Locate the cell with the specified text and output its (X, Y) center coordinate. 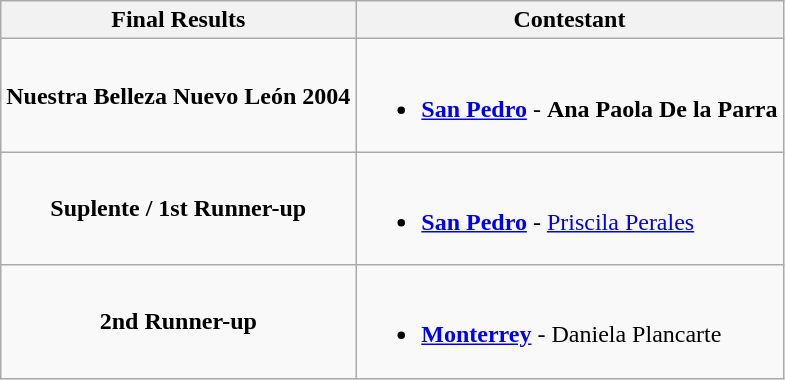
Final Results (178, 20)
Nuestra Belleza Nuevo León 2004 (178, 96)
2nd Runner-up (178, 322)
San Pedro - Priscila Perales (570, 208)
Contestant (570, 20)
Suplente / 1st Runner-up (178, 208)
San Pedro - Ana Paola De la Parra (570, 96)
Monterrey - Daniela Plancarte (570, 322)
